Extract the [X, Y] coordinate from the center of the cell holding the provided text.  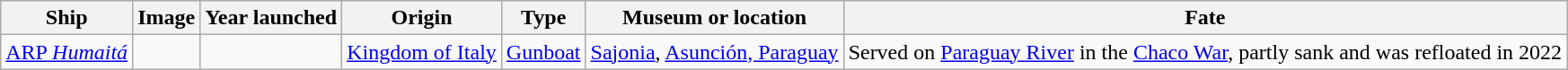
Origin [422, 18]
Museum or location [715, 18]
Year launched [271, 18]
Fate [1205, 18]
Sajonia, Asunción, Paraguay [715, 52]
Kingdom of Italy [422, 52]
Gunboat [543, 52]
Served on Paraguay River in the Chaco War, partly sank and was refloated in 2022 [1205, 52]
ARP Humaitá [66, 52]
Ship [66, 18]
Type [543, 18]
Image [167, 18]
